Search for the cell housing the specified text and yield its [X, Y] center coordinate. 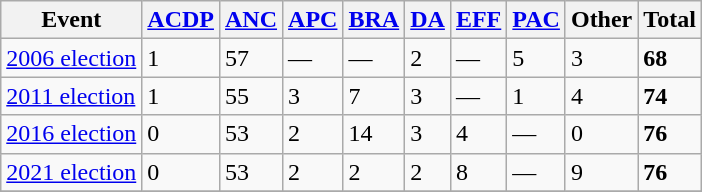
EFF [478, 20]
Total [670, 20]
Other [601, 20]
ANC [250, 20]
7 [374, 96]
57 [250, 58]
PAC [536, 20]
55 [250, 96]
8 [478, 172]
Event [72, 20]
2011 election [72, 96]
5 [536, 58]
ACDP [181, 20]
14 [374, 134]
9 [601, 172]
68 [670, 58]
APC [313, 20]
2021 election [72, 172]
74 [670, 96]
BRA [374, 20]
2006 election [72, 58]
DA [428, 20]
2016 election [72, 134]
